From the cell containing the given text, extract its center point as [X, Y] coordinate. 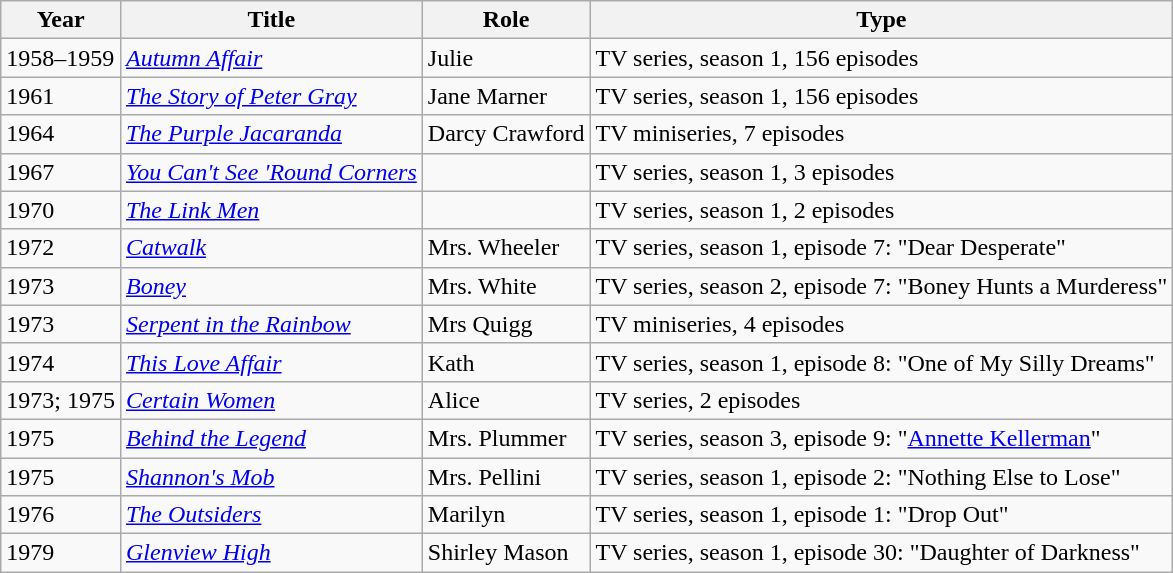
Marilyn [506, 515]
You Can't See 'Round Corners [271, 172]
Alice [506, 400]
1974 [61, 362]
This Love Affair [271, 362]
Julie [506, 58]
Glenview High [271, 553]
Jane Marner [506, 96]
Darcy Crawford [506, 134]
TV series, season 2, episode 7: "Boney Hunts a Murderess" [882, 286]
The Outsiders [271, 515]
TV series, season 1, episode 8: "One of My Silly Dreams" [882, 362]
1961 [61, 96]
1972 [61, 248]
TV series, 2 episodes [882, 400]
1958–1959 [61, 58]
1964 [61, 134]
1976 [61, 515]
TV series, season 1, episode 2: "Nothing Else to Lose" [882, 477]
Shannon's Mob [271, 477]
Serpent in the Rainbow [271, 324]
Boney [271, 286]
Mrs. White [506, 286]
TV series, season 1, 3 episodes [882, 172]
The Purple Jacaranda [271, 134]
TV miniseries, 4 episodes [882, 324]
Title [271, 20]
The Link Men [271, 210]
The Story of Peter Gray [271, 96]
Mrs Quigg [506, 324]
Kath [506, 362]
Mrs. Pellini [506, 477]
1979 [61, 553]
Role [506, 20]
TV miniseries, 7 episodes [882, 134]
TV series, season 1, 2 episodes [882, 210]
1973; 1975 [61, 400]
Behind the Legend [271, 438]
Year [61, 20]
Type [882, 20]
TV series, season 3, episode 9: "Annette Kellerman" [882, 438]
Autumn Affair [271, 58]
Certain Women [271, 400]
Shirley Mason [506, 553]
1970 [61, 210]
TV series, season 1, episode 1: "Drop Out" [882, 515]
TV series, season 1, episode 7: "Dear Desperate" [882, 248]
Mrs. Plummer [506, 438]
1967 [61, 172]
TV series, season 1, episode 30: "Daughter of Darkness" [882, 553]
Mrs. Wheeler [506, 248]
Catwalk [271, 248]
